Pinpoint the cell where the given text exists, returning its (X, Y) midpoint coordinate. 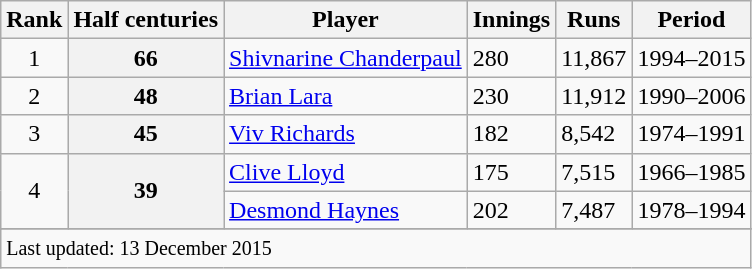
202 (511, 210)
1 (34, 58)
1978–1994 (692, 210)
Desmond Haynes (346, 210)
Shivnarine Chanderpaul (346, 58)
1994–2015 (692, 58)
175 (511, 172)
Period (692, 20)
3 (34, 134)
4 (34, 191)
Runs (594, 20)
Last updated: 13 December 2015 (376, 248)
Player (346, 20)
Brian Lara (346, 96)
39 (146, 191)
2 (34, 96)
7,515 (594, 172)
7,487 (594, 210)
Clive Lloyd (346, 172)
Half centuries (146, 20)
1966–1985 (692, 172)
Innings (511, 20)
230 (511, 96)
8,542 (594, 134)
45 (146, 134)
Rank (34, 20)
11,912 (594, 96)
11,867 (594, 58)
280 (511, 58)
Viv Richards (346, 134)
1990–2006 (692, 96)
182 (511, 134)
48 (146, 96)
66 (146, 58)
1974–1991 (692, 134)
